Determine the (X, Y) coordinate at the center of the cell enclosing the given text.  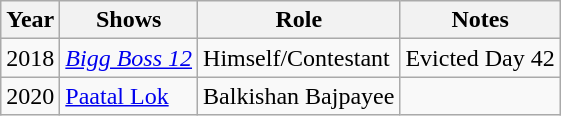
Balkishan Bajpayee (299, 96)
Bigg Boss 12 (129, 58)
Year (30, 20)
Evicted Day 42 (480, 58)
Notes (480, 20)
Himself/Contestant (299, 58)
2020 (30, 96)
Role (299, 20)
Paatal Lok (129, 96)
2018 (30, 58)
Shows (129, 20)
